Pinpoint the cell where the given text exists, returning its [X, Y] midpoint coordinate. 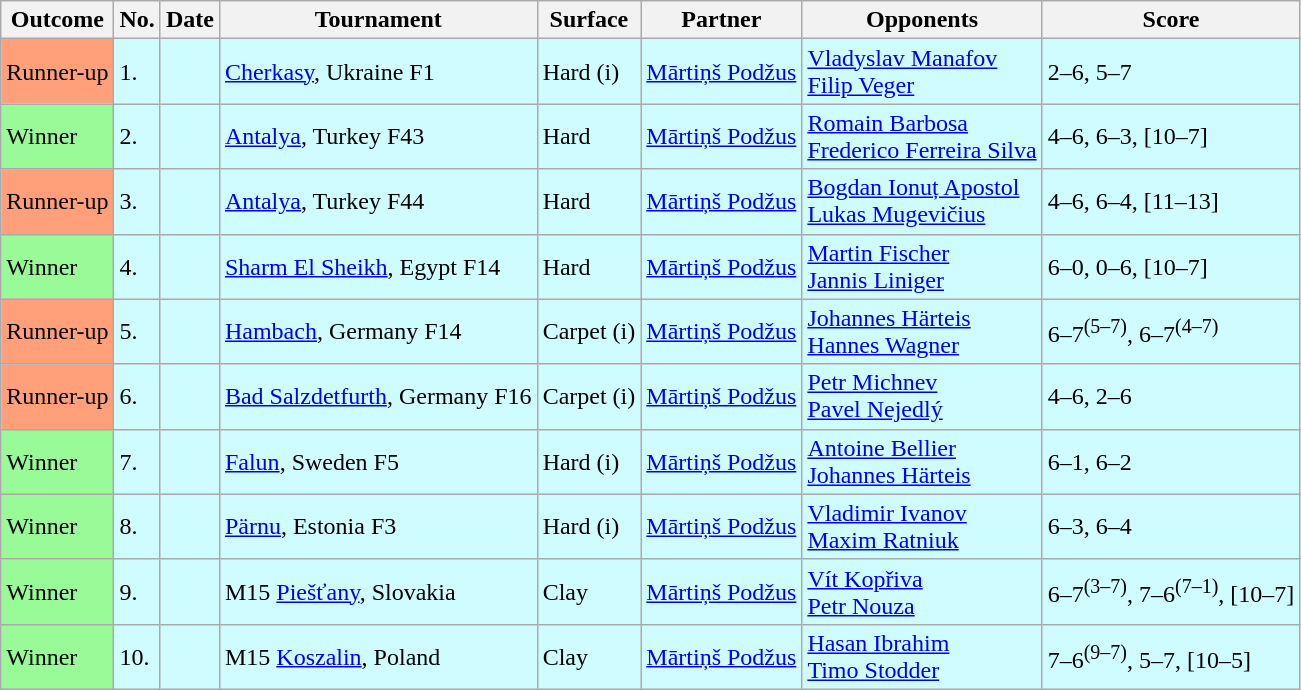
Pärnu, Estonia F3 [378, 526]
Cherkasy, Ukraine F1 [378, 72]
Surface [589, 20]
Antalya, Turkey F44 [378, 202]
6–7(5–7), 6–7(4–7) [1171, 332]
Hasan Ibrahim Timo Stodder [922, 656]
Partner [722, 20]
Antalya, Turkey F43 [378, 136]
3. [137, 202]
Tournament [378, 20]
2–6, 5–7 [1171, 72]
1. [137, 72]
9. [137, 592]
Bogdan Ionuț Apostol Lukas Mugevičius [922, 202]
M15 Koszalin, Poland [378, 656]
Vladimir Ivanov Maxim Ratniuk [922, 526]
Vít Kopřiva Petr Nouza [922, 592]
Johannes Härteis Hannes Wagner [922, 332]
Petr Michnev Pavel Nejedlý [922, 396]
Outcome [58, 20]
7–6(9–7), 5–7, [10–5] [1171, 656]
Hambach, Germany F14 [378, 332]
Date [190, 20]
7. [137, 462]
Romain Barbosa Frederico Ferreira Silva [922, 136]
6–1, 6–2 [1171, 462]
6–0, 0–6, [10–7] [1171, 266]
No. [137, 20]
Falun, Sweden F5 [378, 462]
Vladyslav Manafov Filip Veger [922, 72]
4–6, 2–6 [1171, 396]
4. [137, 266]
M15 Piešťany, Slovakia [378, 592]
10. [137, 656]
Score [1171, 20]
Opponents [922, 20]
Sharm El Sheikh, Egypt F14 [378, 266]
8. [137, 526]
6–7(3–7), 7–6(7–1), [10–7] [1171, 592]
5. [137, 332]
Antoine Bellier Johannes Härteis [922, 462]
4–6, 6–3, [10–7] [1171, 136]
6–3, 6–4 [1171, 526]
4–6, 6–4, [11–13] [1171, 202]
2. [137, 136]
Martin Fischer Jannis Liniger [922, 266]
Bad Salzdetfurth, Germany F16 [378, 396]
6. [137, 396]
